Extract the [X, Y] coordinate from the center of the cell holding the provided text.  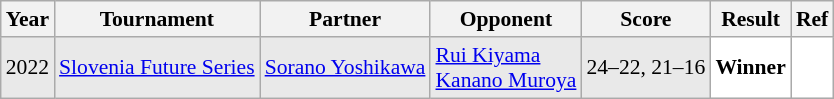
Slovenia Future Series [157, 68]
Partner [346, 19]
2022 [28, 68]
Year [28, 19]
Ref [812, 19]
Opponent [506, 19]
Rui Kiyama Kanano Muroya [506, 68]
24–22, 21–16 [646, 68]
Winner [750, 68]
Score [646, 19]
Result [750, 19]
Sorano Yoshikawa [346, 68]
Tournament [157, 19]
